Return (x, y) of the center of cell containing provided text 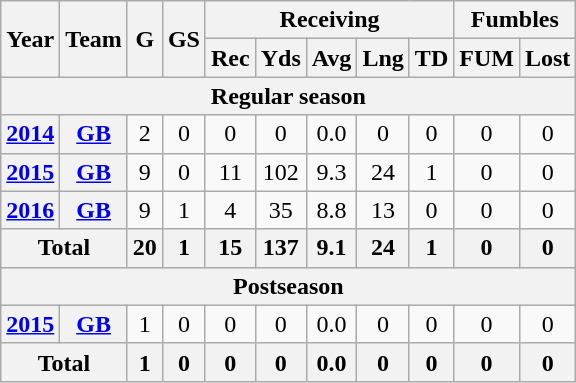
Regular season (288, 96)
G (144, 39)
11 (230, 172)
Yds (280, 58)
102 (280, 172)
GS (184, 39)
Lost (547, 58)
20 (144, 248)
35 (280, 210)
15 (230, 248)
137 (280, 248)
Year (30, 39)
Avg (332, 58)
TD (431, 58)
Receiving (329, 20)
9.1 (332, 248)
Team (94, 39)
13 (383, 210)
Lng (383, 58)
2014 (30, 134)
2 (144, 134)
4 (230, 210)
2016 (30, 210)
9.3 (332, 172)
Postseason (288, 286)
FUM (487, 58)
Rec (230, 58)
8.8 (332, 210)
Fumbles (515, 20)
